Search for the cell housing the specified text and yield its [X, Y] center coordinate. 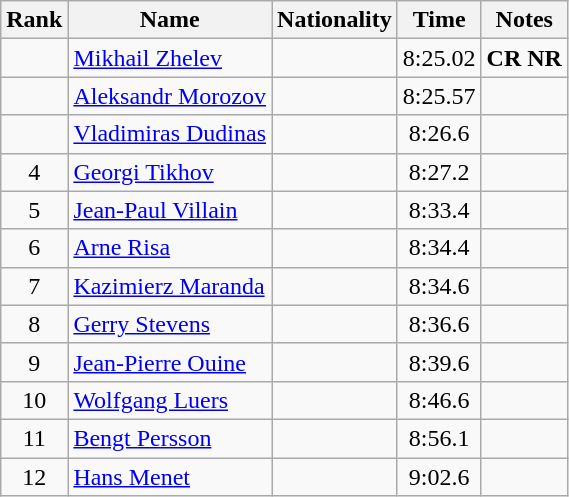
8:34.6 [439, 286]
11 [34, 438]
8 [34, 324]
Rank [34, 20]
8:34.4 [439, 248]
Nationality [335, 20]
10 [34, 400]
8:33.4 [439, 210]
8:56.1 [439, 438]
Arne Risa [170, 248]
Vladimiras Dudinas [170, 134]
8:36.6 [439, 324]
12 [34, 477]
Hans Menet [170, 477]
Notes [524, 20]
Jean-Paul Villain [170, 210]
Aleksandr Morozov [170, 96]
7 [34, 286]
9:02.6 [439, 477]
6 [34, 248]
8:25.02 [439, 58]
Georgi Tikhov [170, 172]
Jean-Pierre Ouine [170, 362]
Name [170, 20]
Time [439, 20]
4 [34, 172]
Wolfgang Luers [170, 400]
5 [34, 210]
8:27.2 [439, 172]
8:39.6 [439, 362]
8:46.6 [439, 400]
Kazimierz Maranda [170, 286]
8:25.57 [439, 96]
8:26.6 [439, 134]
9 [34, 362]
CR NR [524, 58]
Gerry Stevens [170, 324]
Mikhail Zhelev [170, 58]
Bengt Persson [170, 438]
